Scan for the cell matching the given text and deliver its [x, y] coordinate at center. 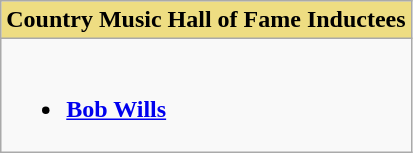
Country Music Hall of Fame Inductees [206, 20]
Bob Wills [206, 96]
